Return the (X, Y) coordinate for the center point of the cell that contains the specified text.  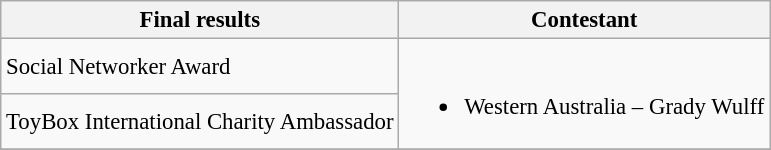
Contestant (584, 20)
Social Networker Award (200, 66)
ToyBox International Charity Ambassador (200, 122)
Western Australia – Grady Wulff (584, 94)
Final results (200, 20)
